Detect which cell encompasses the target text, then output its [X, Y] center coordinate. 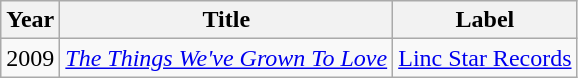
Year [30, 20]
Title [226, 20]
2009 [30, 58]
The Things We've Grown To Love [226, 58]
Label [485, 20]
Linc Star Records [485, 58]
